Find where the given text appears and provide that cell's center as (X, Y) coordinate. 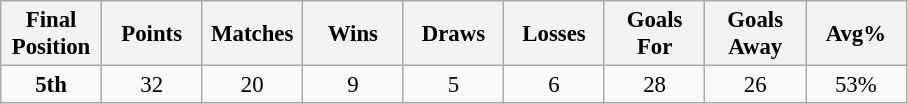
Points (152, 34)
Losses (554, 34)
53% (856, 85)
6 (554, 85)
Final Position (52, 34)
Draws (454, 34)
Wins (354, 34)
32 (152, 85)
Avg% (856, 34)
5th (52, 85)
9 (354, 85)
28 (654, 85)
Matches (252, 34)
26 (756, 85)
Goals Away (756, 34)
5 (454, 85)
20 (252, 85)
Goals For (654, 34)
